Identify which cell holds the provided text, then report its [x, y] central coordinate. 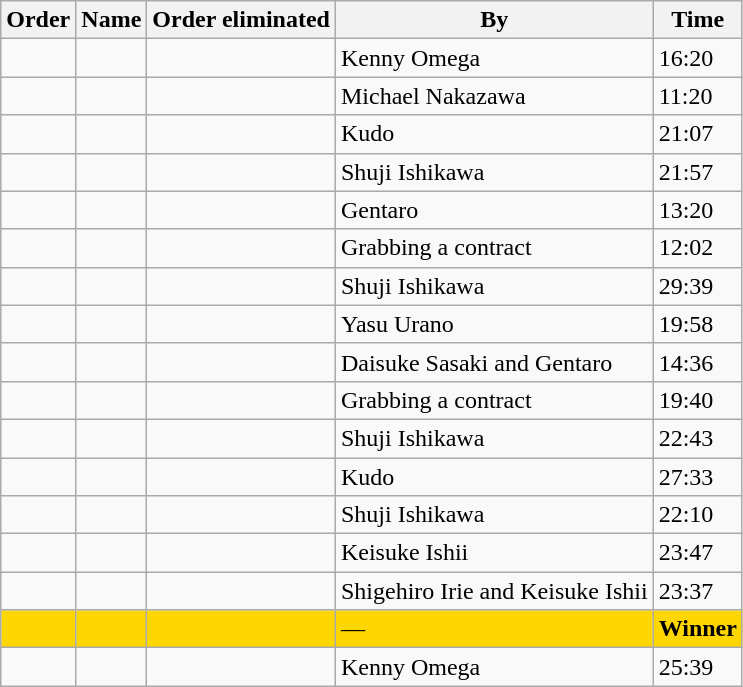
27:33 [698, 477]
23:37 [698, 591]
Daisuke Sasaki and Gentaro [494, 362]
Order eliminated [242, 20]
By [494, 20]
Michael Nakazawa [494, 96]
Keisuke Ishii [494, 553]
21:07 [698, 134]
Shigehiro Irie and Keisuke Ishii [494, 591]
19:58 [698, 324]
Time [698, 20]
29:39 [698, 286]
Name [112, 20]
Gentaro [494, 210]
23:47 [698, 553]
Yasu Urano [494, 324]
12:02 [698, 248]
Order [38, 20]
16:20 [698, 58]
19:40 [698, 400]
21:57 [698, 172]
13:20 [698, 210]
11:20 [698, 96]
— [494, 629]
25:39 [698, 667]
22:43 [698, 438]
14:36 [698, 362]
22:10 [698, 515]
Winner [698, 629]
